Return the (x, y) coordinate for the center point of the cell that contains the specified text.  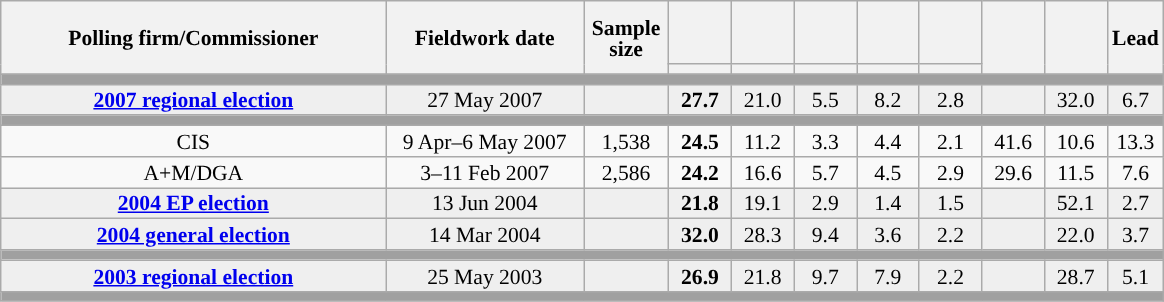
2.1 (950, 142)
5.7 (826, 172)
2,586 (626, 172)
11.5 (1076, 172)
9.4 (826, 234)
10.6 (1076, 142)
Sample size (626, 38)
13.3 (1136, 142)
2.7 (1136, 204)
14 Mar 2004 (485, 234)
24.2 (700, 172)
3.7 (1136, 234)
Fieldwork date (485, 38)
52.1 (1076, 204)
24.5 (700, 142)
7.9 (888, 276)
A+M/DGA (194, 172)
26.9 (700, 276)
9 Apr–6 May 2007 (485, 142)
CIS (194, 142)
1,538 (626, 142)
22.0 (1076, 234)
2004 EP election (194, 204)
29.6 (1014, 172)
41.6 (1014, 142)
5.1 (1136, 276)
4.5 (888, 172)
4.4 (888, 142)
2004 general election (194, 234)
Polling firm/Commissioner (194, 38)
7.6 (1136, 172)
8.2 (888, 100)
3.6 (888, 234)
27.7 (700, 100)
13 Jun 2004 (485, 204)
2.8 (950, 100)
5.5 (826, 100)
28.7 (1076, 276)
11.2 (762, 142)
3–11 Feb 2007 (485, 172)
28.3 (762, 234)
19.1 (762, 204)
21.0 (762, 100)
1.4 (888, 204)
2003 regional election (194, 276)
Lead (1136, 38)
25 May 2003 (485, 276)
1.5 (950, 204)
9.7 (826, 276)
2007 regional election (194, 100)
6.7 (1136, 100)
16.6 (762, 172)
3.3 (826, 142)
27 May 2007 (485, 100)
